Identify which cell holds the provided text, then report its (X, Y) central coordinate. 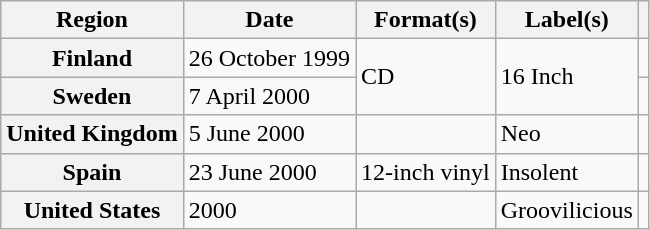
CD (426, 77)
Label(s) (566, 20)
5 June 2000 (269, 134)
Region (92, 20)
Finland (92, 58)
Groovilicious (566, 210)
Insolent (566, 172)
Spain (92, 172)
United States (92, 210)
Neo (566, 134)
2000 (269, 210)
12-inch vinyl (426, 172)
Date (269, 20)
United Kingdom (92, 134)
Format(s) (426, 20)
Sweden (92, 96)
23 June 2000 (269, 172)
26 October 1999 (269, 58)
16 Inch (566, 77)
7 April 2000 (269, 96)
